Output the [X, Y] coordinate of the center of the cell containing the given text.  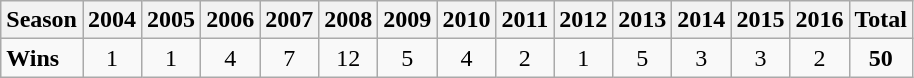
Total [881, 20]
12 [348, 58]
2006 [230, 20]
2013 [642, 20]
2008 [348, 20]
2007 [290, 20]
2005 [172, 20]
Wins [42, 58]
2010 [466, 20]
50 [881, 58]
2011 [525, 20]
7 [290, 58]
2016 [820, 20]
2009 [408, 20]
2004 [112, 20]
2012 [584, 20]
Season [42, 20]
2014 [702, 20]
2015 [760, 20]
